Provide the (x, y) coordinate of the cell's center where the given text is located.  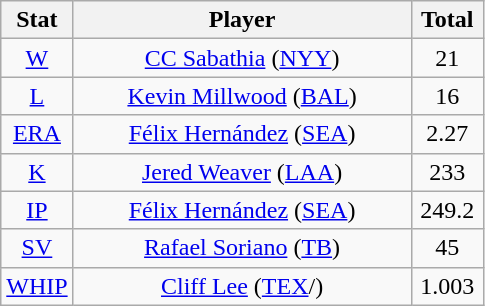
L (37, 96)
233 (447, 172)
1.003 (447, 286)
W (37, 58)
Jered Weaver (LAA) (242, 172)
16 (447, 96)
Stat (37, 20)
WHIP (37, 286)
2.27 (447, 134)
Total (447, 20)
Kevin Millwood (BAL) (242, 96)
K (37, 172)
249.2 (447, 210)
Rafael Soriano (TB) (242, 248)
SV (37, 248)
IP (37, 210)
CC Sabathia (NYY) (242, 58)
Cliff Lee (TEX/) (242, 286)
21 (447, 58)
ERA (37, 134)
Player (242, 20)
45 (447, 248)
